Identify which cell holds the provided text, then report its (X, Y) central coordinate. 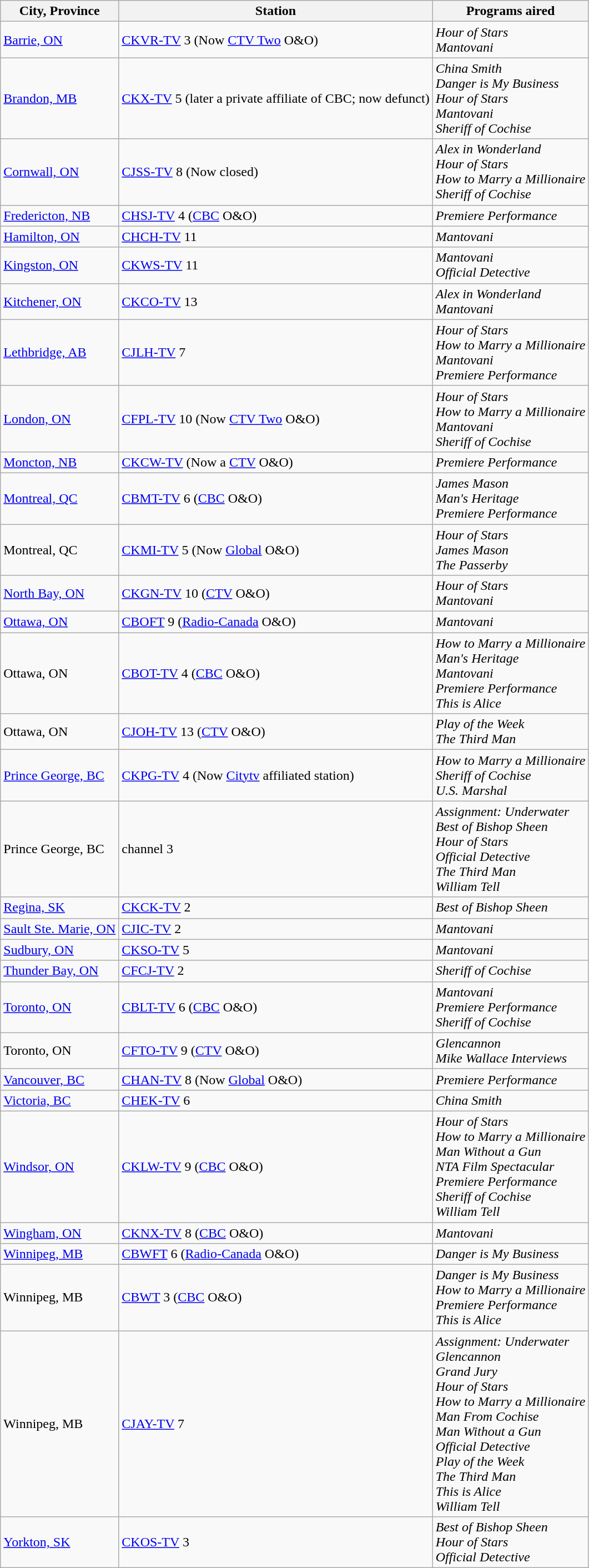
CHSJ-TV 4 (CBC O&O) (275, 216)
Sault Ste. Marie, ON (60, 929)
James Mason Man's Heritage Premiere Performance (511, 498)
CJIC-TV 2 (275, 929)
Cornwall, ON (60, 172)
CKMI-TV 5 (Now Global O&O) (275, 550)
Alex in Wonderland Hour of Stars How to Marry a Millionaire Sheriff of Cochise (511, 172)
CKOS-TV 3 (275, 1542)
Victoria, BC (60, 1100)
Best of Bishop Sheen (511, 908)
Play of the Week The Third Man (511, 732)
Kitchener, ON (60, 301)
Brandon, MB (60, 98)
Mantovani Official Detective (511, 265)
Station (275, 11)
How to Marry a Millionaire Sheriff of Cochise U.S. Marshal (511, 775)
Moncton, NB (60, 462)
CJSS-TV 8 (Now closed) (275, 172)
London, ON (60, 419)
CKX-TV 5 (later a private affiliate of CBC; now defunct) (275, 98)
Sheriff of Cochise (511, 971)
China Smith (511, 1100)
Programs aired (511, 11)
CKNX-TV 8 (CBC O&O) (275, 1233)
Glencannon Mike Wallace Interviews (511, 1051)
Hour of Stars How to Marry a Millionaire Mantovani Sheriff of Cochise (511, 419)
Wingham, ON (60, 1233)
CKWS-TV 11 (275, 265)
CBOT-TV 4 (CBC O&O) (275, 673)
CHAN-TV 8 (Now Global O&O) (275, 1079)
Yorkton, SK (60, 1542)
Danger is My Business How to Marry a Millionaire Premiere Performance This is Alice (511, 1298)
Lethbridge, AB (60, 352)
CHEK-TV 6 (275, 1100)
North Bay, ON (60, 593)
Thunder Bay, ON (60, 971)
CJOH-TV 13 (CTV O&O) (275, 732)
Kingston, ON (60, 265)
Regina, SK (60, 908)
CBLT-TV 6 (CBC O&O) (275, 1007)
CBMT-TV 6 (CBC O&O) (275, 498)
CFTO-TV 9 (CTV O&O) (275, 1051)
How to Marry a Millionaire Man's Heritage Mantovani Premiere Performance This is Alice (511, 673)
CFPL-TV 10 (Now CTV Two O&O) (275, 419)
CJAY-TV 7 (275, 1424)
China Smith Danger is My Business Hour of Stars Mantovani Sheriff of Cochise (511, 98)
Vancouver, BC (60, 1079)
CKPG-TV 4 (Now Citytv affiliated station) (275, 775)
CKLW-TV 9 (CBC O&O) (275, 1166)
City, Province (60, 11)
CKCO-TV 13 (275, 301)
CKCW-TV (Now a CTV O&O) (275, 462)
CFCJ-TV 2 (275, 971)
CHCH-TV 11 (275, 237)
Barrie, ON (60, 40)
CBWT 3 (CBC O&O) (275, 1298)
CKVR-TV 3 (Now CTV Two O&O) (275, 40)
CKGN-TV 10 (CTV O&O) (275, 593)
CBWFT 6 (Radio-Canada O&O) (275, 1254)
Hamilton, ON (60, 237)
CBOFT 9 (Radio-Canada O&O) (275, 622)
CJLH-TV 7 (275, 352)
Assignment: Underwater Best of Bishop Sheen Hour of Stars Official Detective The Third Man William Tell (511, 849)
Hour of Stars How to Marry a Millionaire Man Without a Gun NTA Film Spectacular Premiere Performance Sheriff of Cochise William Tell (511, 1166)
Sudbury, ON (60, 950)
Best of Bishop Sheen Hour of Stars Official Detective (511, 1542)
Alex in Wonderland Mantovani (511, 301)
Windsor, ON (60, 1166)
Fredericton, NB (60, 216)
Danger is My Business (511, 1254)
Mantovani Premiere Performance Sheriff of Cochise (511, 1007)
Hour of Stars James Mason The Passerby (511, 550)
CKSO-TV 5 (275, 950)
CKCK-TV 2 (275, 908)
Hour of Stars How to Marry a Millionaire Mantovani Premiere Performance (511, 352)
channel 3 (275, 849)
